Search for the cell housing the specified text and yield its [X, Y] center coordinate. 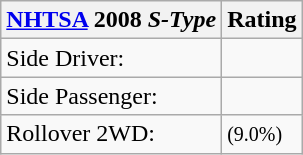
Rating [262, 20]
(9.0%) [262, 134]
NHTSA 2008 S-Type [112, 20]
Side Passenger: [112, 96]
Rollover 2WD: [112, 134]
Side Driver: [112, 58]
